Pinpoint the cell where the given text exists, returning its (X, Y) midpoint coordinate. 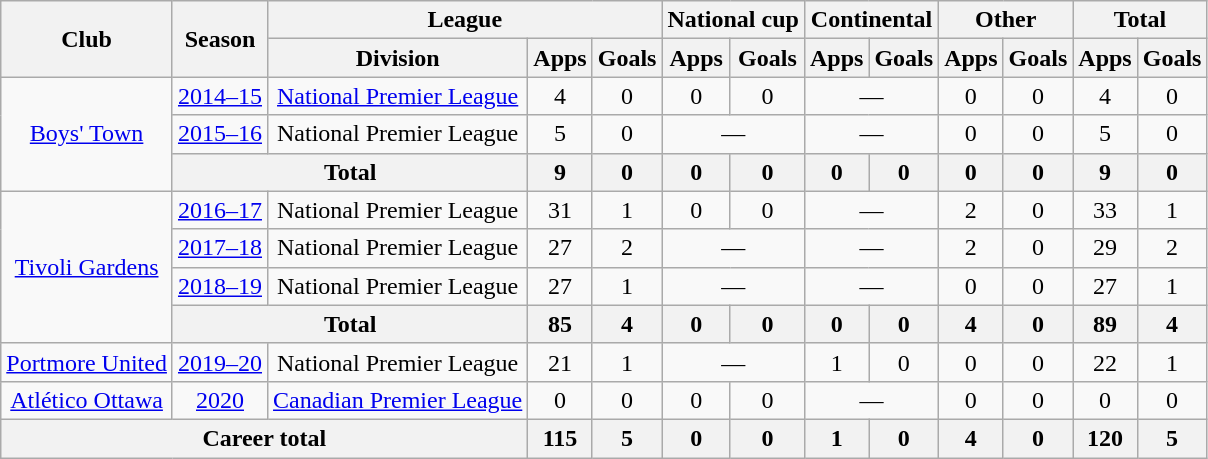
2019–20 (220, 362)
Career total (264, 438)
33 (1105, 210)
League (465, 20)
Season (220, 39)
21 (560, 362)
Atlético Ottawa (87, 400)
Canadian Premier League (398, 400)
2018–19 (220, 286)
2015–16 (220, 134)
120 (1105, 438)
Portmore United (87, 362)
Other (1006, 20)
31 (560, 210)
115 (560, 438)
2014–15 (220, 96)
National cup (733, 20)
89 (1105, 324)
Boys' Town (87, 134)
2017–18 (220, 248)
29 (1105, 248)
Tivoli Gardens (87, 267)
Division (398, 58)
22 (1105, 362)
2020 (220, 400)
Continental (871, 20)
2016–17 (220, 210)
85 (560, 324)
Club (87, 39)
